Identify which cell holds the provided text, then report its (X, Y) central coordinate. 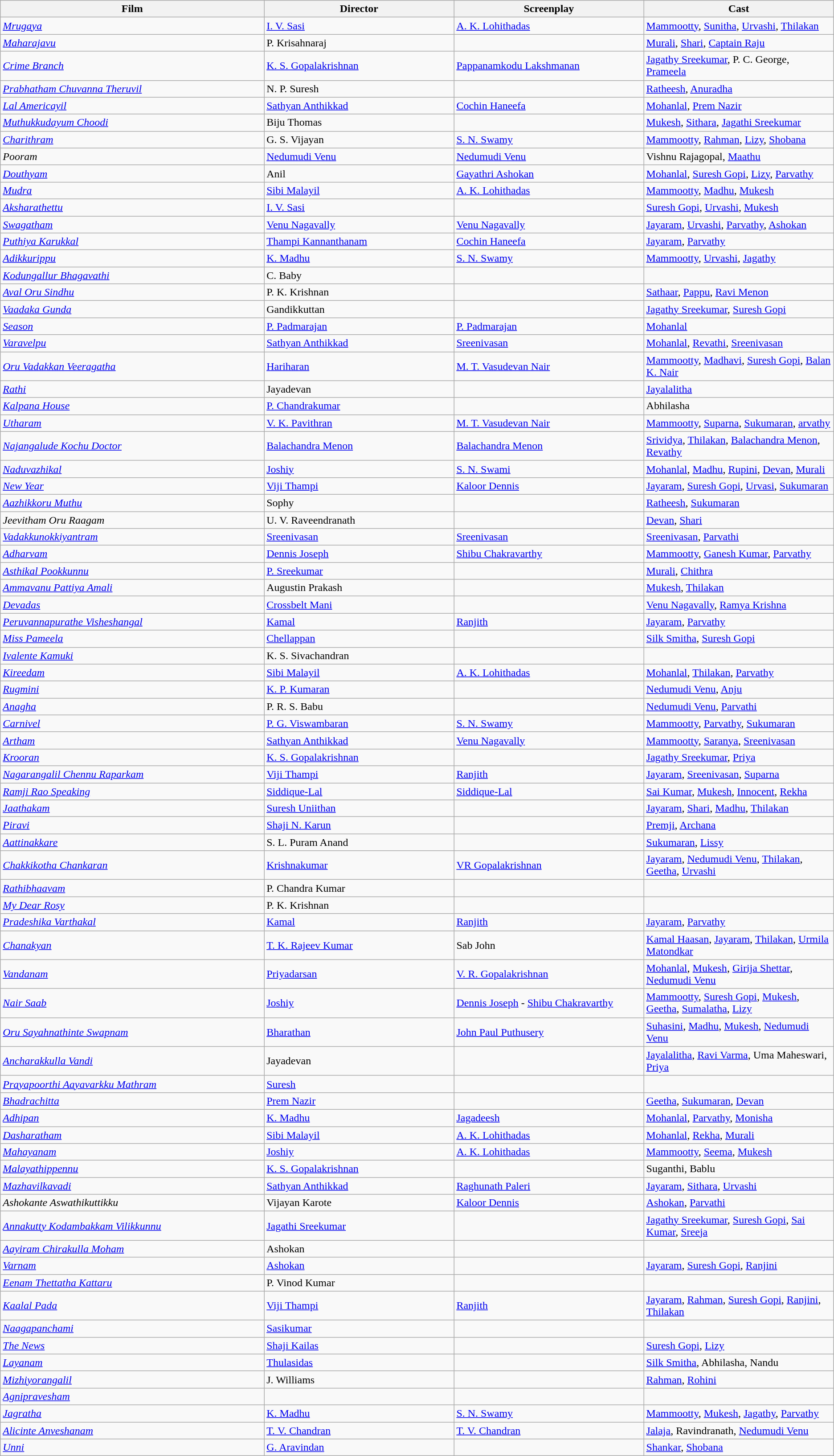
Annakutty Kodambakkam Vilikkunnu (132, 1226)
Mammootty, Parvathy, Sukumaran (739, 723)
Oru Vadakkan Veeragatha (132, 366)
Nedumudi Venu, Anju (739, 689)
Sab John (549, 945)
Mohanlal, Rekha, Murali (739, 1135)
Rahman, Rohini (739, 1379)
Silk Smitha, Abhilasha, Nandu (739, 1362)
Pappanamkodu Lakshmanan (549, 66)
Kamal Haasan, Jayaram, Thilakan, Urmila Matondkar (739, 945)
Eenam Thettatha Kattaru (132, 1283)
Puthiya Karukkal (132, 242)
Crossbelt Mani (359, 605)
Mammootty, Rahman, Lizy, Shobana (739, 139)
Sukumaran, Lissy (739, 842)
Mazhavilkavadi (132, 1186)
Thampi Kannanthanam (359, 242)
Aval Oru Sindhu (132, 292)
Srividya, Thilakan, Balachandra Menon, Revathy (739, 446)
Najangalude Kochu Doctor (132, 446)
J. Williams (359, 1379)
Premji, Archana (739, 825)
Sophy (359, 503)
Mohanlal, Prem Nazir (739, 106)
Jagratha (132, 1413)
Miss Pameela (132, 639)
Jayaram, Urvashi, Parvathy, Ashokan (739, 224)
Kaalal Pada (132, 1306)
Jeevitham Oru Raagam (132, 520)
Crime Branch (132, 66)
Agnipravesham (132, 1396)
Augustin Prakash (359, 588)
Ivalente Kamuki (132, 656)
Thulasidas (359, 1362)
Jagathy Sreekumar, Suresh Gopi, Sai Kumar, Sreeja (739, 1226)
Silk Smitha, Suresh Gopi (739, 639)
Mohanlal (739, 326)
P. Chandra Kumar (359, 888)
Unni (132, 1448)
Mammootty, Suparna, Sukumaran, arvathy (739, 423)
Mizhiyorangalil (132, 1379)
Suresh Gopi, Lizy (739, 1345)
Screenplay (549, 9)
Jayaram, Suresh Gopi, Urvasi, Sukumaran (739, 486)
Vandanam (132, 974)
Mohanlal, Revathi, Sreenivasan (739, 343)
Krishnakumar (359, 865)
Biju Thomas (359, 123)
Prayapoorthi Aayavarkku Mathram (132, 1084)
Vaadaka Gunda (132, 309)
Suhasini, Madhu, Mukesh, Nedumudi Venu (739, 1032)
Asthikal Pookkunnu (132, 571)
Anagha (132, 706)
Suresh Uniithan (359, 808)
Director (359, 9)
Aattinakkare (132, 842)
Mukesh, Sithara, Jagathi Sreekumar (739, 123)
Rugmini (132, 689)
Gandikkuttan (359, 309)
Mukesh, Thilakan (739, 588)
Adharvam (132, 554)
Ramji Rao Speaking (132, 791)
Prabhatham Chuvanna Theruvil (132, 89)
Mrugaya (132, 26)
Mammootty, Madhavi, Suresh Gopi, Balan K. Nair (739, 366)
Kalpana House (132, 406)
V. R. Gopalakrishnan (549, 974)
Jayaram, Sithara, Urvashi (739, 1186)
S. L. Puram Anand (359, 842)
K. S. Sivachandran (359, 656)
Nair Saab (132, 1003)
Mammootty, Urvashi, Jagathy (739, 258)
Layanam (132, 1362)
Jagathy Sreekumar, Suresh Gopi (739, 309)
Mudra (132, 190)
Rathi (132, 389)
Chakkikotha Chankaran (132, 865)
P. G. Viswambaran (359, 723)
Mammootty, Madhu, Mukesh (739, 190)
Kireedam (132, 673)
Mammootty, Suresh Gopi, Mukesh, Geetha, Sumalatha, Lizy (739, 1003)
G. S. Vijayan (359, 139)
Hariharan (359, 366)
Sreenivasan, Parvathi (739, 537)
Malayathippennu (132, 1169)
Venu Nagavally, Ramya Krishna (739, 605)
Alicinte Anveshanam (132, 1430)
Mammootty, Saranya, Sreenivasan (739, 740)
Devadas (132, 605)
Ratheesh, Anuradha (739, 89)
P. Chandrakumar (359, 406)
Cast (739, 9)
Jalaja, Ravindranath, Nedumudi Venu (739, 1430)
Oru Sayahnathinte Swapnam (132, 1032)
Shibu Chakravarthy (549, 554)
C. Baby (359, 275)
Nedumudi Venu, Parvathi (739, 706)
Utharam (132, 423)
Jagathy Sreekumar, P. C. George, Prameela (739, 66)
Maharajavu (132, 43)
Shankar, Shobana (739, 1448)
Naduvazhikal (132, 469)
Mammootty, Seema, Mukesh (739, 1152)
Prem Nazir (359, 1101)
Ancharakkulla Vandi (132, 1061)
Dennis Joseph - Shibu Chakravarthy (549, 1003)
Rathibhaavam (132, 888)
Mohanlal, Madhu, Rupini, Devan, Murali (739, 469)
Season (132, 326)
Mohanlal, Thilakan, Parvathy (739, 673)
Jagathy Sreekumar, Priya (739, 757)
Pooram (132, 156)
U. V. Raveendranath (359, 520)
Suresh Gopi, Urvashi, Mukesh (739, 207)
New Year (132, 486)
Jayalalitha (739, 389)
Raghunath Paleri (549, 1186)
My Dear Rosy (132, 905)
Mammootty, Sunitha, Urvashi, Thilakan (739, 26)
Aazhikkoru Muthu (132, 503)
Jagadeesh (549, 1118)
Mahayanam (132, 1152)
Jayaram, Nedumudi Venu, Thilakan, Geetha, Urvashi (739, 865)
V. K. Pavithran (359, 423)
Geetha, Sukumaran, Devan (739, 1101)
Abhilasha (739, 406)
Jaathakam (132, 808)
Carnivel (132, 723)
Mohanlal, Mukesh, Girija Shettar, Nedumudi Venu (739, 974)
Vijayan Karote (359, 1203)
T. K. Rajeev Kumar (359, 945)
Jayaram, Sreenivasan, Suparna (739, 774)
Sathaar, Pappu, Ravi Menon (739, 292)
Sasikumar (359, 1329)
Charithram (132, 139)
Peruvannapurathe Visheshangal (132, 622)
Bharathan (359, 1032)
P. Krisahnaraj (359, 43)
Vadakkunokkiyantram (132, 537)
Vishnu Rajagopal, Maathu (739, 156)
Shaji N. Karun (359, 825)
Suganthi, Bablu (739, 1169)
Devan, Shari (739, 520)
Chanakyan (132, 945)
Mammootty, Ganesh Kumar, Parvathy (739, 554)
Aksharathettu (132, 207)
Douthyam (132, 173)
Dennis Joseph (359, 554)
Adikkurippu (132, 258)
Swagatham (132, 224)
Lal Americayil (132, 106)
Ashokan, Parvathi (739, 1203)
Anil (359, 173)
The News (132, 1345)
K. P. Kumaran (359, 689)
Kodungallur Bhagavathi (132, 275)
John Paul Puthusery (549, 1032)
Sai Kumar, Mukesh, Innocent, Rekha (739, 791)
Shaji Kailas (359, 1345)
Bhadrachitta (132, 1101)
Gayathri Ashokan (549, 173)
Mohanlal, Suresh Gopi, Lizy, Parvathy (739, 173)
Varnam (132, 1266)
Nagarangalil Chennu Raparkam (132, 774)
Murali, Shari, Captain Raju (739, 43)
Jayalalitha, Ravi Varma, Uma Maheswari, Priya (739, 1061)
VR Gopalakrishnan (549, 865)
Mohanlal, Parvathy, Monisha (739, 1118)
Artham (132, 740)
S. N. Swami (549, 469)
Pradeshika Varthakal (132, 922)
Piravi (132, 825)
Murali, Chithra (739, 571)
Film (132, 9)
Jayaram, Shari, Madhu, Thilakan (739, 808)
P. Vinod Kumar (359, 1283)
G. Aravindan (359, 1448)
Ashokante Aswathikuttikku (132, 1203)
N. P. Suresh (359, 89)
Mammootty, Mukesh, Jagathy, Parvathy (739, 1413)
P. R. S. Babu (359, 706)
Adhipan (132, 1118)
Ratheesh, Sukumaran (739, 503)
Aayiram Chirakulla Moham (132, 1249)
Varavelpu (132, 343)
Krooran (132, 757)
Ammavanu Pattiya Amali (132, 588)
Suresh (359, 1084)
Jagathi Sreekumar (359, 1226)
P. Sreekumar (359, 571)
Chellappan (359, 639)
Naagapanchami (132, 1329)
Jayaram, Rahman, Suresh Gopi, Ranjini, Thilakan (739, 1306)
Dasharatham (132, 1135)
Priyadarsan (359, 974)
Muthukkudayum Choodi (132, 123)
Jayaram, Suresh Gopi, Ranjini (739, 1266)
